Output the (x, y) coordinate of the center of the cell containing the given text.  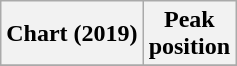
Peakposition (189, 34)
Chart (2019) (72, 34)
